Detect which cell encompasses the target text, then output its (x, y) center coordinate. 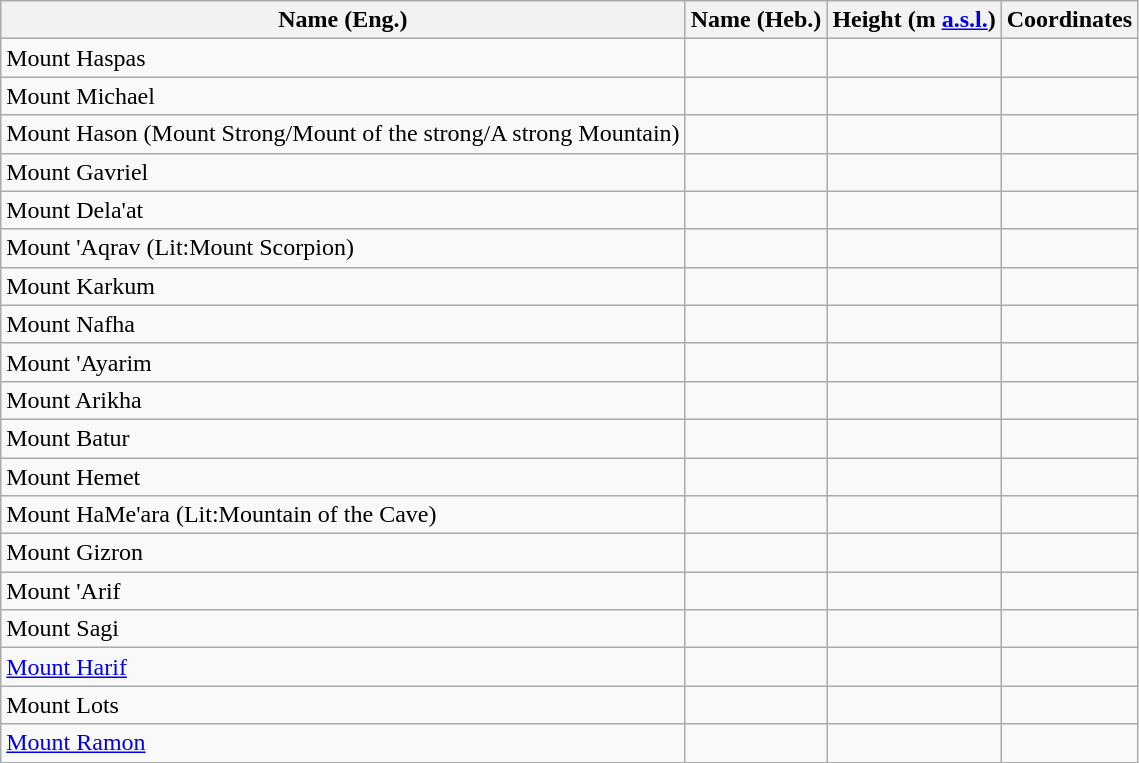
Mount Harif (343, 667)
Mount Arikha (343, 400)
Mount Gavriel (343, 172)
Mount Ramon (343, 743)
Mount 'Aqrav (Lit:Mount Scorpion) (343, 248)
Coordinates (1069, 20)
Mount Michael (343, 96)
Name (Eng.) (343, 20)
Mount Hason (Mount Strong/Mount of the strong/A strong Mountain) (343, 134)
Mount 'Arif (343, 591)
Mount Nafha (343, 324)
Mount Batur (343, 438)
Mount Dela'at (343, 210)
Mount Karkum (343, 286)
Mount Haspas (343, 58)
Mount HaMe'ara (Lit:Mountain of the Cave) (343, 515)
Mount 'Ayarim (343, 362)
Name (Heb.) (756, 20)
Mount Sagi (343, 629)
Mount Hemet (343, 477)
Height (m a.s.l.) (914, 20)
Mount Gizron (343, 553)
Mount Lots (343, 705)
